Return [X, Y] of the center of cell containing provided text 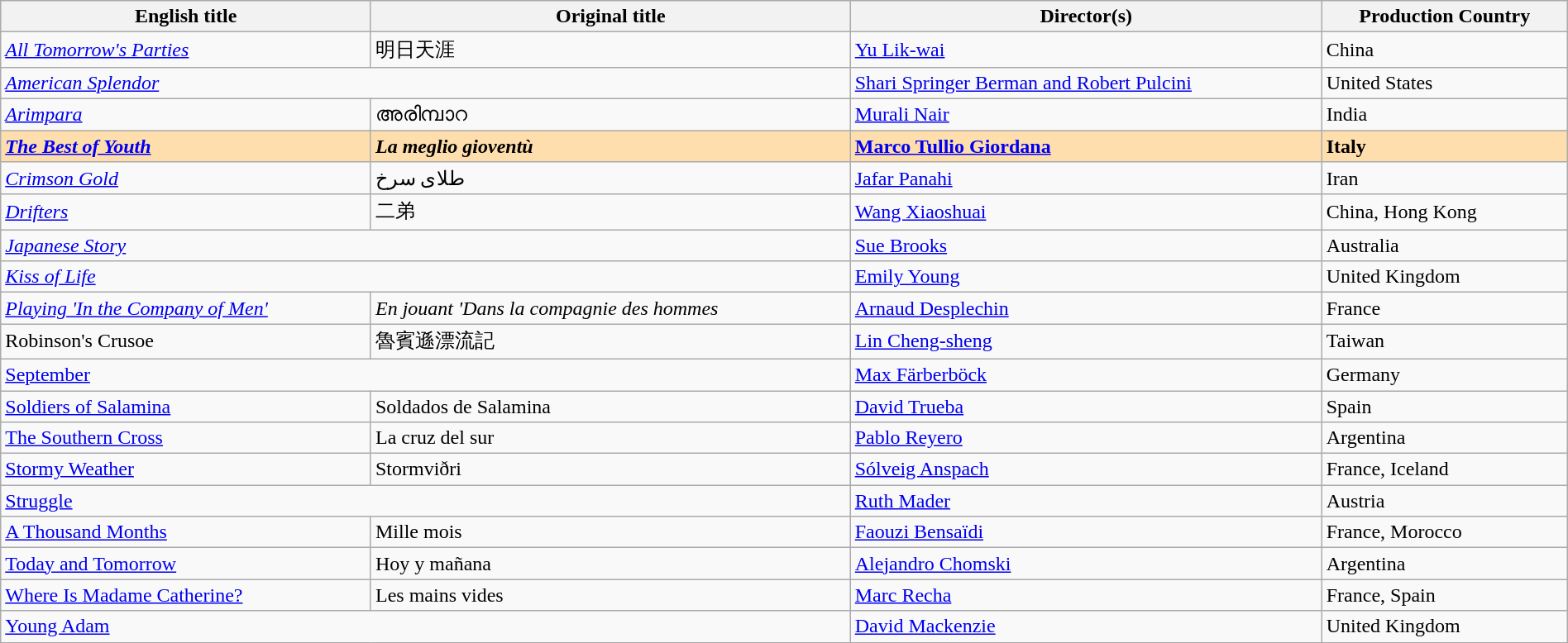
France, Iceland [1444, 469]
China [1444, 50]
En jouant 'Dans la compagnie des hommes [610, 308]
Production Country [1444, 17]
Faouzi Bensaïdi [1086, 532]
Wang Xiaoshuai [1086, 212]
Soldiers of Salamina [186, 406]
魯賓遜漂流記 [610, 342]
Soldados de Salamina [610, 406]
David Trueba [1086, 406]
The Southern Cross [186, 438]
Yu Lik-wai [1086, 50]
Hoy y mañana [610, 564]
September [425, 374]
Australia [1444, 245]
Stormy Weather [186, 469]
Iran [1444, 179]
English title [186, 17]
David Mackenzie [1086, 626]
The Best of Youth [186, 146]
China, Hong Kong [1444, 212]
Japanese Story [425, 245]
Stormviðri [610, 469]
Murali Nair [1086, 114]
Shari Springer Berman and Robert Pulcini [1086, 83]
Ruth Mader [1086, 501]
France [1444, 308]
അരിമ്പാറ [610, 114]
Struggle [425, 501]
Les mains vides [610, 595]
Playing 'In the Company of Men' [186, 308]
Max Färberböck [1086, 374]
Sólveig Anspach [1086, 469]
La cruz del sur [610, 438]
明日天涯 [610, 50]
二弟 [610, 212]
Marco Tullio Giordana [1086, 146]
Spain [1444, 406]
Italy [1444, 146]
Robinson's Crusoe [186, 342]
France, Spain [1444, 595]
Lin Cheng-sheng [1086, 342]
Taiwan [1444, 342]
Mille mois [610, 532]
Emily Young [1086, 277]
Sue Brooks [1086, 245]
All Tomorrow's Parties [186, 50]
Marc Recha [1086, 595]
Kiss of Life [425, 277]
Germany [1444, 374]
Crimson Gold [186, 179]
India [1444, 114]
Young Adam [425, 626]
Arnaud Desplechin [1086, 308]
Alejandro Chomski [1086, 564]
Director(s) [1086, 17]
Austria [1444, 501]
A Thousand Months [186, 532]
Arimpara [186, 114]
United States [1444, 83]
Jafar Panahi [1086, 179]
طلای سرخ [610, 179]
American Splendor [425, 83]
Where Is Madame Catherine? [186, 595]
Drifters [186, 212]
Today and Tomorrow [186, 564]
Pablo Reyero [1086, 438]
Original title [610, 17]
France, Morocco [1444, 532]
La meglio gioventù [610, 146]
